Determine the [X, Y] coordinate at the center of the cell enclosing the given text.  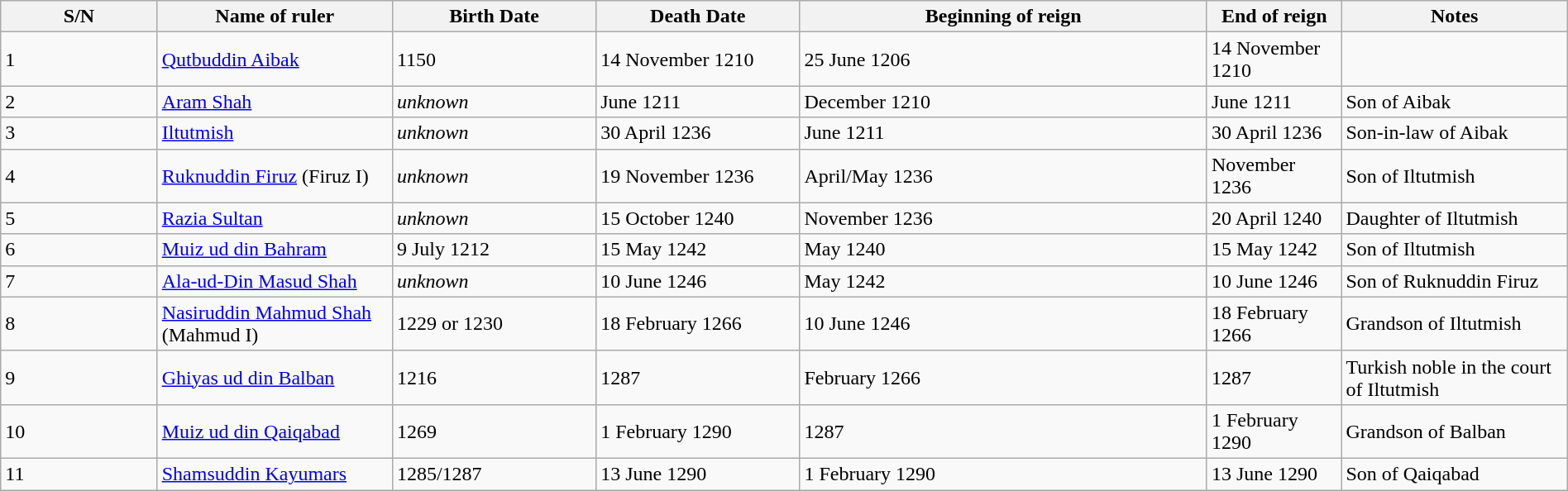
20 April 1240 [1274, 218]
Aram Shah [275, 102]
Iltutmish [275, 133]
May 1240 [1004, 250]
April/May 1236 [1004, 175]
Name of ruler [275, 17]
1216 [494, 377]
February 1266 [1004, 377]
1150 [494, 60]
4 [79, 175]
December 1210 [1004, 102]
Qutbuddin Aibak [275, 60]
11 [79, 474]
Beginning of reign [1004, 17]
Son of Qaiqabad [1454, 474]
May 1242 [1004, 281]
Muiz ud din Qaiqabad [275, 431]
Grandson of Iltutmish [1454, 324]
9 July 1212 [494, 250]
Grandson of Balban [1454, 431]
Shamsuddin Kayumars [275, 474]
Ghiyas ud din Balban [275, 377]
7 [79, 281]
6 [79, 250]
1 [79, 60]
5 [79, 218]
2 [79, 102]
10 [79, 431]
Muiz ud din Bahram [275, 250]
Death Date [698, 17]
9 [79, 377]
19 November 1236 [698, 175]
Turkish noble in the court of Iltutmish [1454, 377]
Son-in-law of Aibak [1454, 133]
1229 or 1230 [494, 324]
Birth Date [494, 17]
Daughter of Iltutmish [1454, 218]
3 [79, 133]
Ala-ud-Din Masud Shah [275, 281]
15 October 1240 [698, 218]
1285/1287 [494, 474]
Son of Aibak [1454, 102]
Ruknuddin Firuz (Firuz I) [275, 175]
End of reign [1274, 17]
1269 [494, 431]
25 June 1206 [1004, 60]
Notes [1454, 17]
8 [79, 324]
Razia Sultan [275, 218]
Nasiruddin Mahmud Shah (Mahmud I) [275, 324]
S/N [79, 17]
Son of Ruknuddin Firuz [1454, 281]
